Search for the cell housing the specified text and yield its [X, Y] center coordinate. 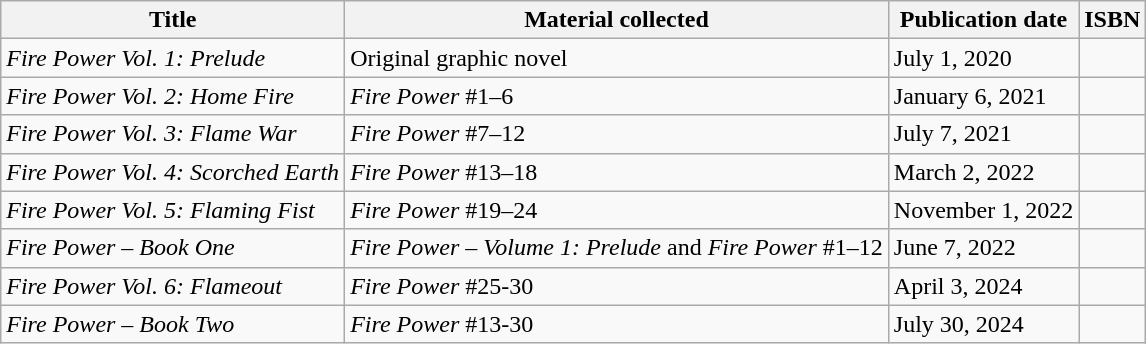
Fire Power – Book One [173, 248]
Title [173, 20]
Fire Power #19–24 [617, 210]
Fire Power #13-30 [617, 324]
July 30, 2024 [983, 324]
Publication date [983, 20]
Fire Power #1–6 [617, 96]
Fire Power Vol. 3: Flame War [173, 134]
March 2, 2022 [983, 172]
July 7, 2021 [983, 134]
Fire Power Vol. 1: Prelude [173, 58]
Fire Power – Volume 1: Prelude and Fire Power #1–12 [617, 248]
Fire Power Vol. 2: Home Fire [173, 96]
July 1, 2020 [983, 58]
June 7, 2022 [983, 248]
November 1, 2022 [983, 210]
Fire Power Vol. 5: Flaming Fist [173, 210]
Fire Power #7–12 [617, 134]
Fire Power #13–18 [617, 172]
Fire Power Vol. 4: Scorched Earth [173, 172]
ISBN [1112, 20]
Material collected [617, 20]
Fire Power #25-30 [617, 286]
Fire Power – Book Two [173, 324]
January 6, 2021 [983, 96]
Original graphic novel [617, 58]
Fire Power Vol. 6: Flameout [173, 286]
April 3, 2024 [983, 286]
